Identify which cell holds the provided text, then report its [x, y] central coordinate. 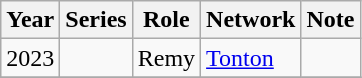
Network [251, 20]
Year [30, 20]
Role [166, 20]
Tonton [251, 58]
2023 [30, 58]
Series [96, 20]
Note [330, 20]
Remy [166, 58]
